Find where the given text appears and provide that cell's center as (X, Y) coordinate. 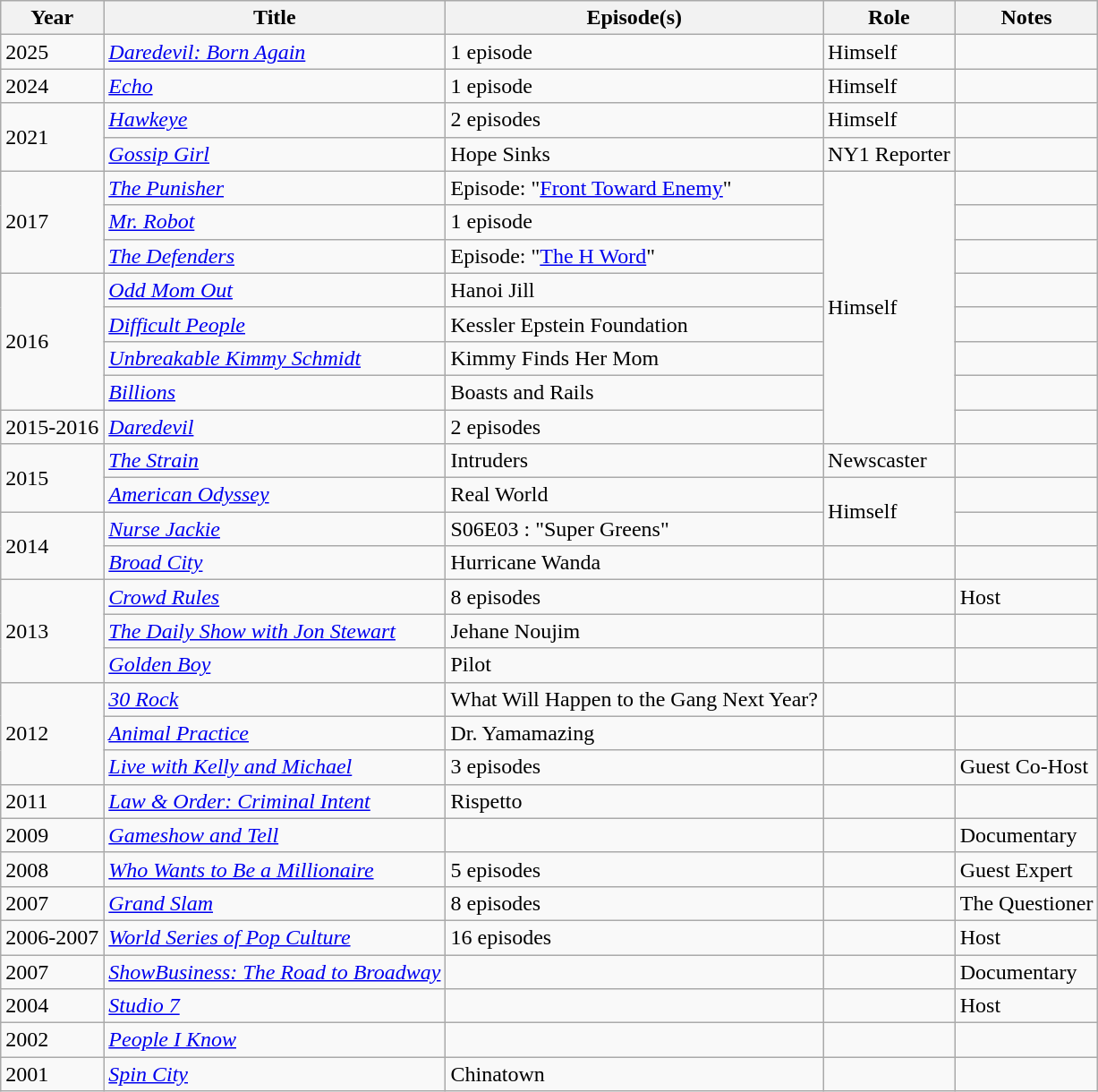
Hawkeye (275, 120)
The Punisher (275, 188)
2024 (52, 86)
Kimmy Finds Her Mom (634, 358)
Year (52, 18)
Crowd Rules (275, 597)
Hanoi Jill (634, 290)
Real World (634, 495)
Rispetto (634, 801)
Who Wants to Be a Millionaire (275, 869)
Echo (275, 86)
2008 (52, 869)
World Series of Pop Culture (275, 937)
Law & Order: Criminal Intent (275, 801)
S06E03 : "Super Greens" (634, 529)
Animal Practice (275, 733)
People I Know (275, 1040)
Jehane Noujim (634, 631)
Hope Sinks (634, 154)
2015-2016 (52, 427)
Pilot (634, 665)
Mr. Robot (275, 222)
Guest Co-Host (1026, 767)
16 episodes (634, 937)
The Questioner (1026, 903)
2012 (52, 733)
2009 (52, 835)
30 Rock (275, 699)
The Strain (275, 461)
Gameshow and Tell (275, 835)
Billions (275, 392)
Notes (1026, 18)
2021 (52, 137)
Daredevil: Born Again (275, 52)
2001 (52, 1074)
2011 (52, 801)
Golden Boy (275, 665)
Intruders (634, 461)
2016 (52, 341)
Newscaster (889, 461)
Chinatown (634, 1074)
Gossip Girl (275, 154)
Unbreakable Kimmy Schmidt (275, 358)
Boasts and Rails (634, 392)
The Defenders (275, 256)
Episode: "Front Toward Enemy" (634, 188)
Studio 7 (275, 1006)
American Odyssey (275, 495)
2006-2007 (52, 937)
Dr. Yamamazing (634, 733)
The Daily Show with Jon Stewart (275, 631)
Daredevil (275, 427)
ShowBusiness: The Road to Broadway (275, 971)
2017 (52, 222)
Kessler Epstein Foundation (634, 324)
2013 (52, 631)
2002 (52, 1040)
NY1 Reporter (889, 154)
Title (275, 18)
Spin City (275, 1074)
Nurse Jackie (275, 529)
Odd Mom Out (275, 290)
2025 (52, 52)
Hurricane Wanda (634, 563)
3 episodes (634, 767)
Episode(s) (634, 18)
2004 (52, 1006)
What Will Happen to the Gang Next Year? (634, 699)
Broad City (275, 563)
Grand Slam (275, 903)
Episode: "The H Word" (634, 256)
2014 (52, 546)
Live with Kelly and Michael (275, 767)
Difficult People (275, 324)
2015 (52, 478)
5 episodes (634, 869)
Guest Expert (1026, 869)
Role (889, 18)
